Output the [X, Y] coordinate of the center of the cell containing the given text.  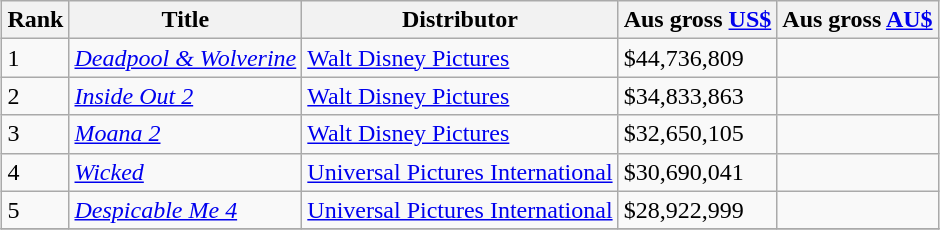
$32,650,105 [698, 134]
Distributor [460, 20]
$28,922,999 [698, 210]
Despicable Me 4 [186, 210]
2 [36, 96]
Wicked [186, 172]
Rank [36, 20]
$44,736,809 [698, 58]
$30,690,041 [698, 172]
Title [186, 20]
Inside Out 2 [186, 96]
5 [36, 210]
Moana 2 [186, 134]
$34,833,863 [698, 96]
4 [36, 172]
3 [36, 134]
Deadpool & Wolverine [186, 58]
1 [36, 58]
Aus gross AU$ [858, 20]
Aus gross US$ [698, 20]
